Extract the (X, Y) coordinate from the center of the cell holding the provided text.  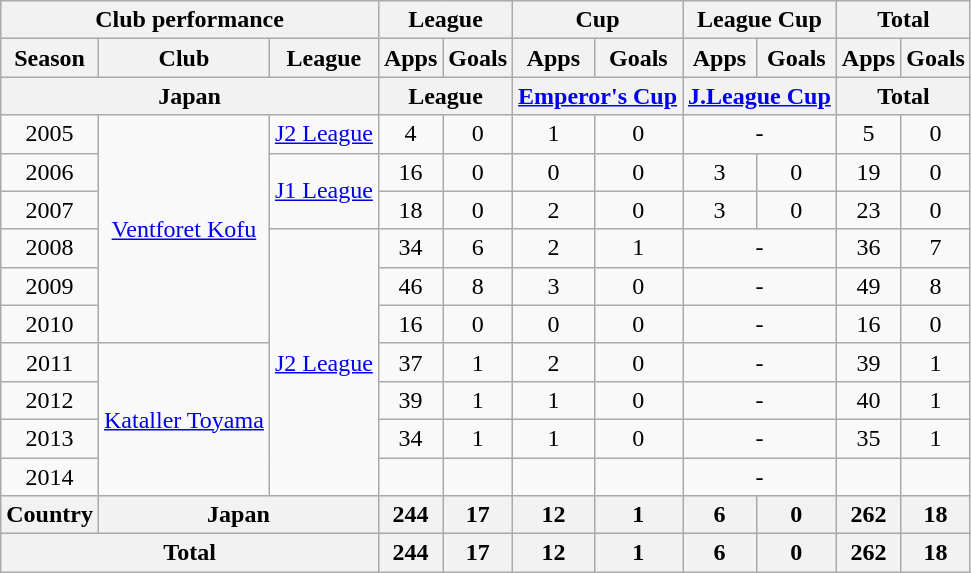
Ventforet Kofu (184, 229)
League Cup (760, 20)
2014 (50, 477)
4 (410, 134)
Season (50, 58)
Emperor's Cup (598, 96)
2009 (50, 286)
36 (868, 248)
37 (410, 362)
46 (410, 286)
Kataller Toyama (184, 419)
2006 (50, 172)
49 (868, 286)
Cup (598, 20)
J.League Cup (760, 96)
23 (868, 210)
2013 (50, 438)
19 (868, 172)
J1 League (324, 191)
2007 (50, 210)
2011 (50, 362)
2008 (50, 248)
Country (50, 515)
40 (868, 400)
Club performance (190, 20)
7 (936, 248)
Club (184, 58)
2005 (50, 134)
2010 (50, 324)
35 (868, 438)
5 (868, 134)
2012 (50, 400)
